Scan for the cell matching the given text and deliver its [X, Y] coordinate at center. 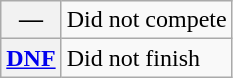
— [31, 20]
Did not finish [146, 58]
Did not compete [146, 20]
DNF [31, 58]
